Capture the cell that displays the provided text and extract its (x, y) central coordinate. 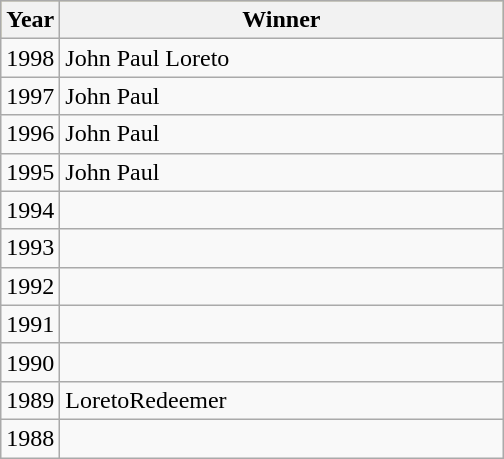
1988 (30, 438)
John Paul Loreto (282, 58)
1994 (30, 210)
Winner (282, 20)
1997 (30, 96)
1996 (30, 134)
1993 (30, 248)
1990 (30, 362)
1992 (30, 286)
Year (30, 20)
LoretoRedeemer (282, 400)
1989 (30, 400)
1995 (30, 172)
1991 (30, 324)
1998 (30, 58)
